For the text-containing cell, return its midpoint in (x, y) coordinate format. 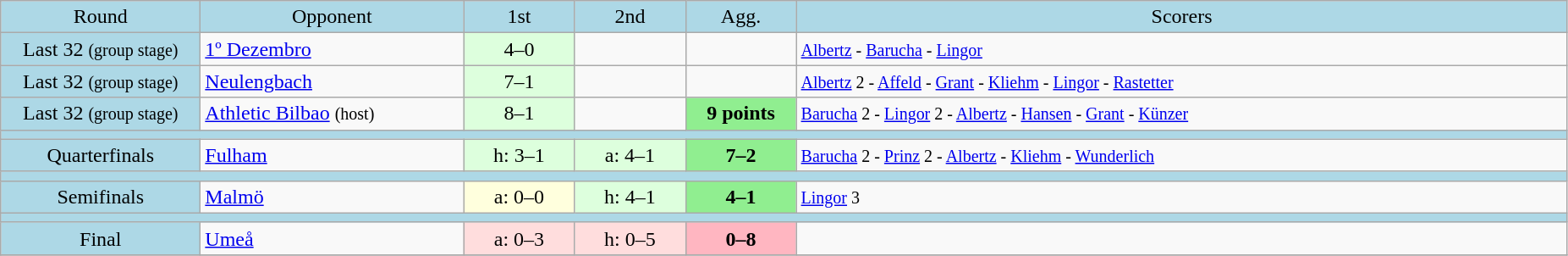
Albertz 2 - Affeld - Grant - Kliehm - Lingor - Rastetter (1181, 81)
7–2 (741, 155)
Umeå (332, 238)
4–1 (741, 197)
Malmö (332, 197)
Opponent (332, 17)
0–8 (741, 238)
Albertz - Barucha - Lingor (1181, 49)
Barucha 2 - Prinz 2 - Albertz - Kliehm - Wunderlich (1181, 155)
Neulengbach (332, 81)
Lingor 3 (1181, 197)
9 points (741, 114)
Fulham (332, 155)
8–1 (520, 114)
1st (520, 17)
1º Dezembro (332, 49)
h: 0–5 (630, 238)
a: 0–0 (520, 197)
Final (101, 238)
Round (101, 17)
h: 3–1 (520, 155)
Scorers (1181, 17)
Semifinals (101, 197)
7–1 (520, 81)
Quarterfinals (101, 155)
Agg. (741, 17)
2nd (630, 17)
a: 4–1 (630, 155)
4–0 (520, 49)
a: 0–3 (520, 238)
h: 4–1 (630, 197)
Barucha 2 - Lingor 2 - Albertz - Hansen - Grant - Künzer (1181, 114)
Athletic Bilbao (host) (332, 114)
